Identify which cell holds the provided text, then report its (X, Y) central coordinate. 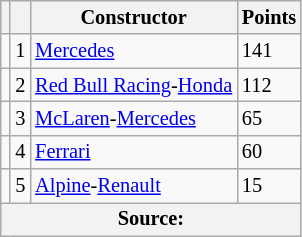
Ferrari (134, 152)
Constructor (134, 17)
Points (269, 17)
Source: (151, 219)
Alpine-Renault (134, 186)
65 (269, 118)
5 (20, 186)
141 (269, 51)
2 (20, 85)
Mercedes (134, 51)
15 (269, 186)
4 (20, 152)
112 (269, 85)
3 (20, 118)
Red Bull Racing-Honda (134, 85)
McLaren-Mercedes (134, 118)
1 (20, 51)
60 (269, 152)
